Return [x, y] of the center of cell containing provided text 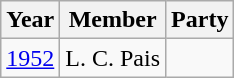
Party [200, 20]
Member [113, 20]
Year [30, 20]
L. C. Pais [113, 58]
1952 [30, 58]
